Return (x, y) of the center of cell containing provided text 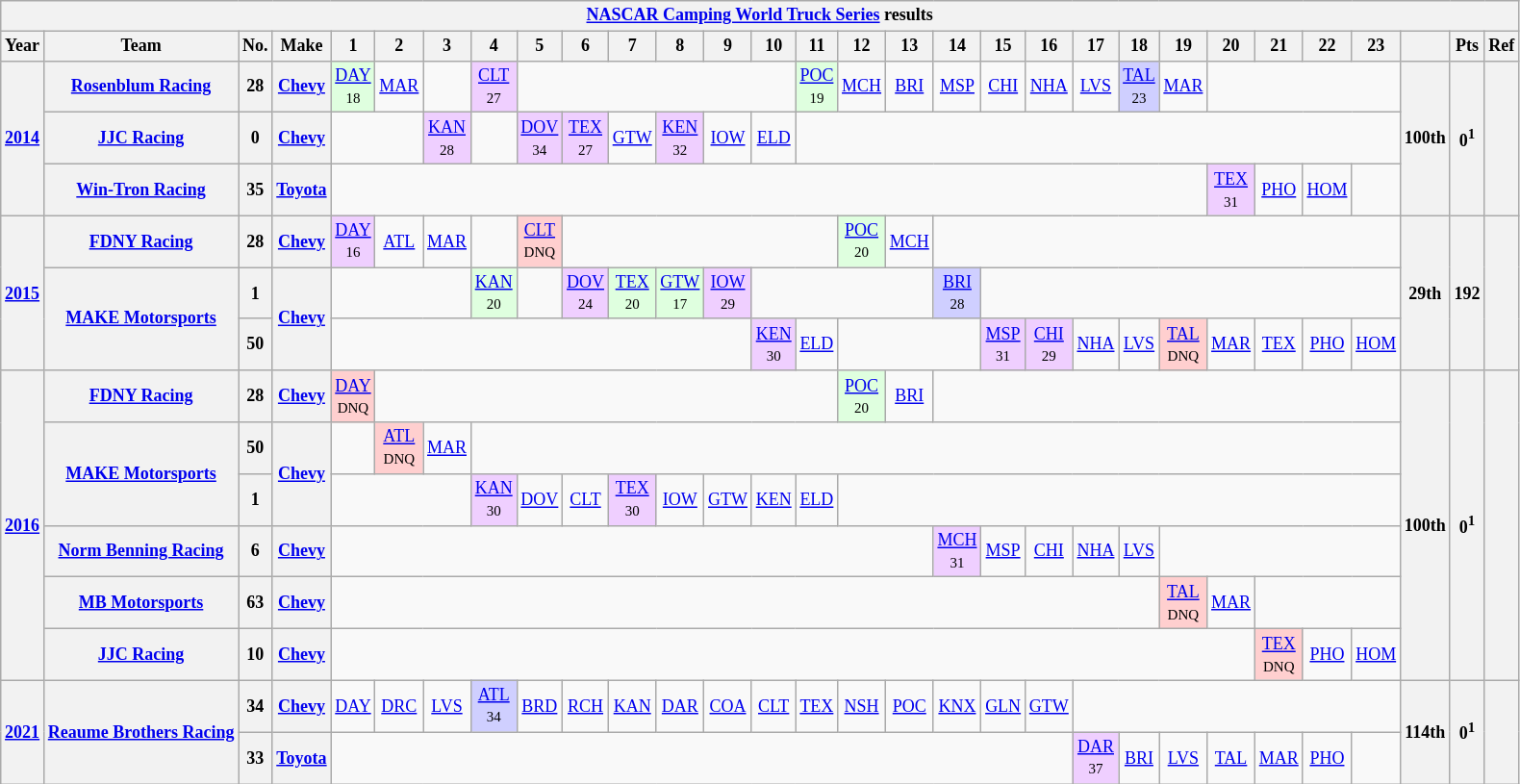
KAN28 (447, 139)
KNX (957, 706)
Ref (1502, 46)
Year (23, 46)
BRD (540, 706)
TEX27 (586, 139)
GLN (1003, 706)
Rosenblum Racing (140, 87)
192 (1467, 292)
CLT27 (494, 87)
35 (256, 190)
20 (1231, 46)
4 (494, 46)
Reaume Brothers Racing (140, 731)
16 (1049, 46)
17 (1096, 46)
29th (1425, 292)
7 (632, 46)
RCH (586, 706)
3 (447, 46)
DOV34 (540, 139)
19 (1183, 46)
2014 (23, 139)
Make (302, 46)
KEN32 (680, 139)
13 (909, 46)
15 (1003, 46)
0 (256, 139)
NASCAR Camping World Truck Series results (760, 15)
18 (1139, 46)
NSH (862, 706)
Team (140, 46)
DAYDNQ (353, 396)
33 (256, 758)
CHI29 (1049, 344)
DAY (353, 706)
21 (1279, 46)
8 (680, 46)
MB Motorsports (140, 603)
14 (957, 46)
2021 (23, 731)
22 (1328, 46)
MCH31 (957, 551)
ATL (399, 241)
Pts (1467, 46)
11 (817, 46)
GTW17 (680, 293)
KEN (773, 499)
2016 (23, 525)
POC19 (817, 87)
BRI28 (957, 293)
DAR (680, 706)
DAY18 (353, 87)
63 (256, 603)
5 (540, 46)
TAL23 (1139, 87)
2015 (23, 292)
Norm Benning Racing (140, 551)
ATLDNQ (399, 448)
DAY16 (353, 241)
Win-Tron Racing (140, 190)
DRC (399, 706)
DOV (540, 499)
TEXDNQ (1279, 654)
TEX30 (632, 499)
114th (1425, 731)
2 (399, 46)
TEX31 (1231, 190)
TEX20 (632, 293)
23 (1376, 46)
No. (256, 46)
ATL34 (494, 706)
34 (256, 706)
CLTDNQ (540, 241)
TAL (1231, 758)
DAR37 (1096, 758)
KEN30 (773, 344)
KAN (632, 706)
POC (909, 706)
12 (862, 46)
9 (728, 46)
DOV24 (586, 293)
COA (728, 706)
IOW29 (728, 293)
MSP31 (1003, 344)
KAN30 (494, 499)
KAN20 (494, 293)
